Extract the [x, y] coordinate from the center of the cell holding the provided text.  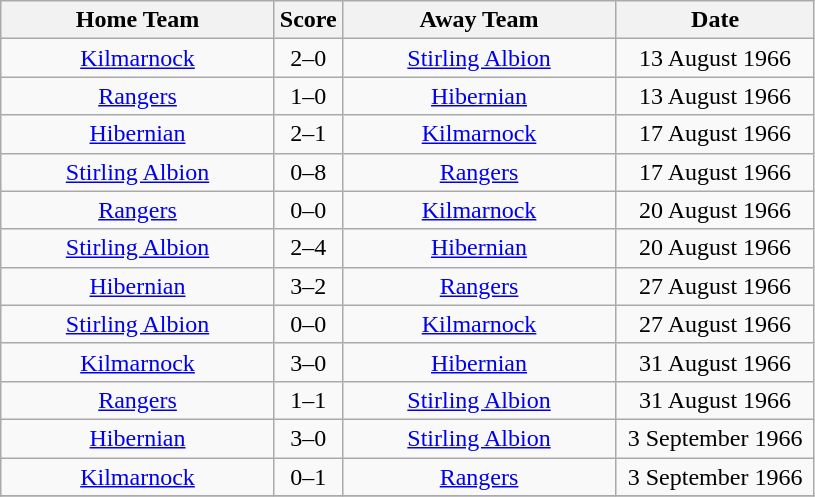
3–2 [308, 286]
0–1 [308, 477]
Away Team [479, 20]
Date [716, 20]
Score [308, 20]
0–8 [308, 172]
2–0 [308, 58]
2–1 [308, 134]
2–4 [308, 248]
Home Team [138, 20]
1–0 [308, 96]
1–1 [308, 400]
